Scan for the cell matching the given text and deliver its (x, y) coordinate at center. 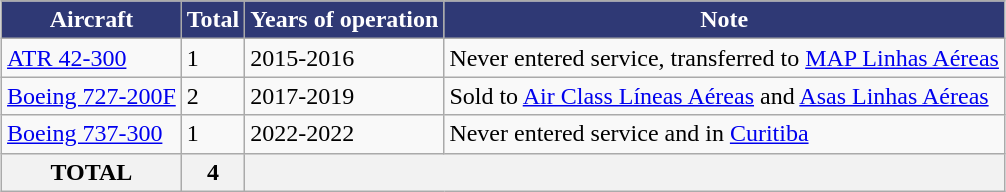
Sold to Air Class Líneas Aéreas and Asas Linhas Aéreas (724, 96)
ATR 42-300 (92, 58)
2022-2022 (344, 134)
TOTAL (92, 172)
2 (213, 96)
Years of operation (344, 20)
Never entered service, transferred to MAP Linhas Aéreas (724, 58)
Boeing 737-300 (92, 134)
Never entered service and in Curitiba (724, 134)
Boeing 727-200F (92, 96)
Note (724, 20)
2015-2016 (344, 58)
4 (213, 172)
Aircraft (92, 20)
2017-2019 (344, 96)
Total (213, 20)
